Return (X, Y) of the center of cell containing provided text 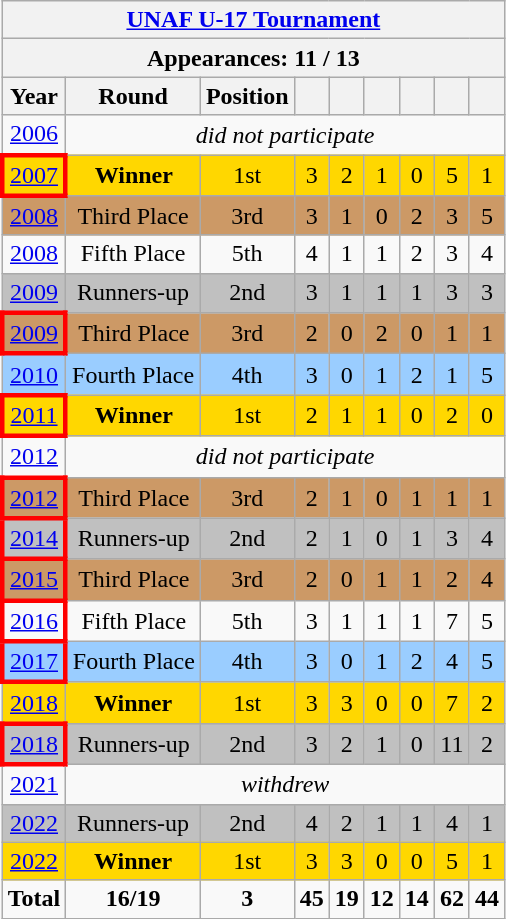
2011 (34, 416)
2006 (34, 135)
44 (486, 899)
45 (312, 899)
11 (452, 744)
Round (134, 96)
12 (382, 899)
2010 (34, 374)
Position (247, 96)
2021 (34, 784)
2015 (34, 580)
2007 (34, 174)
Total (34, 899)
withdrew (286, 784)
62 (452, 899)
Appearances: 11 / 13 (253, 58)
UNAF U-17 Tournament (253, 20)
19 (346, 899)
2014 (34, 538)
14 (416, 899)
16/19 (134, 899)
2016 (34, 620)
2017 (34, 662)
Year (34, 96)
